Identify which cell holds the provided text, then report its (X, Y) central coordinate. 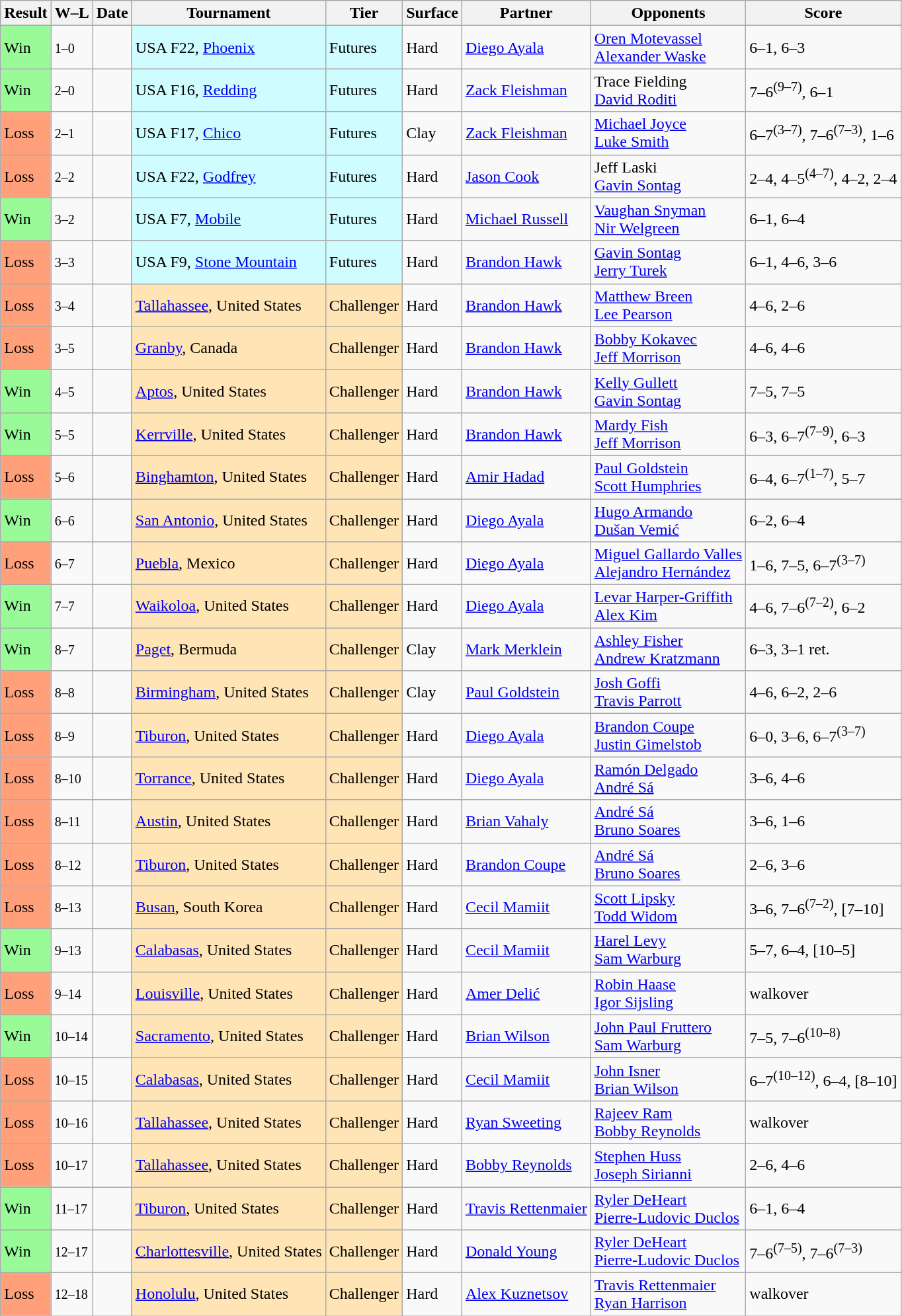
6–7(3–7), 7–6(7–3), 1–6 (823, 134)
Levar Harper-Griffith Alex Kim (668, 607)
USA F22, Phoenix (229, 48)
8–11 (71, 821)
USA F9, Stone Mountain (229, 262)
Tier (364, 13)
6–7(10–12), 6–4, [8–10] (823, 1079)
7–5, 7–5 (823, 391)
Oren Motevassel Alexander Waske (668, 48)
Brandon Coupe Justin Gimelstob (668, 735)
Mark Merklein (526, 649)
9–14 (71, 993)
Binghamton, United States (229, 477)
Michael Russell (526, 219)
3–3 (71, 262)
6–3, 6–7(7–9), 6–3 (823, 434)
Torrance, United States (229, 779)
10–16 (71, 1122)
Aptos, United States (229, 391)
2–6, 3–6 (823, 865)
Opponents (668, 13)
Ramón Delgado André Sá (668, 779)
2–1 (71, 134)
6–0, 3–6, 6–7(3–7) (823, 735)
8–13 (71, 907)
Brandon Coupe (526, 865)
Louisville, United States (229, 993)
Amer Delić (526, 993)
Jason Cook (526, 176)
Result (26, 13)
Brian Wilson (526, 1036)
John Isner Brian Wilson (668, 1079)
Bobby Kokavec Jeff Morrison (668, 348)
Bobby Reynolds (526, 1165)
Ashley Fisher Andrew Kratzmann (668, 649)
10–14 (71, 1036)
6–7 (71, 563)
Tournament (229, 13)
7–7 (71, 607)
Matthew Breen Lee Pearson (668, 305)
W–L (71, 13)
San Antonio, United States (229, 520)
Josh Goffi Travis Parrott (668, 693)
Gavin Sontag Jerry Turek (668, 262)
Harel Levy Sam Warburg (668, 950)
5–6 (71, 477)
10–15 (71, 1079)
2–2 (71, 176)
6–4, 6–7(1–7), 5–7 (823, 477)
Surface (432, 13)
8–9 (71, 735)
USA F16, Redding (229, 90)
Kelly Gullett Gavin Sontag (668, 391)
Miguel Gallardo Valles Alejandro Hernández (668, 563)
6–3, 3–1 ret. (823, 649)
12–17 (71, 1252)
8–10 (71, 779)
Mardy Fish Jeff Morrison (668, 434)
3–6, 7–6(7–2), [7–10] (823, 907)
Stephen Huss Joseph Sirianni (668, 1165)
1–0 (71, 48)
1–6, 7–5, 6–7(3–7) (823, 563)
6–1, 6–3 (823, 48)
Paget, Bermuda (229, 649)
2–0 (71, 90)
6–6 (71, 520)
Date (112, 13)
4–6, 6–2, 2–6 (823, 693)
Alex Kuznetsov (526, 1294)
10–17 (71, 1165)
Brian Vahaly (526, 821)
Vaughan Snyman Nir Welgreen (668, 219)
USA F22, Godfrey (229, 176)
8–8 (71, 693)
Travis Rettenmaier Ryan Harrison (668, 1294)
Sacramento, United States (229, 1036)
8–12 (71, 865)
7–6(9–7), 6–1 (823, 90)
Jeff Laski Gavin Sontag (668, 176)
USA F7, Mobile (229, 219)
Birmingham, United States (229, 693)
Charlottesville, United States (229, 1252)
Waikoloa, United States (229, 607)
12–18 (71, 1294)
Austin, United States (229, 821)
9–13 (71, 950)
Ryan Sweeting (526, 1122)
4–5 (71, 391)
John Paul Fruttero Sam Warburg (668, 1036)
Rajeev Ram Bobby Reynolds (668, 1122)
3–6, 4–6 (823, 779)
Busan, South Korea (229, 907)
USA F17, Chico (229, 134)
Granby, Canada (229, 348)
8–7 (71, 649)
2–6, 4–6 (823, 1165)
11–17 (71, 1208)
Paul Goldstein Scott Humphries (668, 477)
5–7, 6–4, [10–5] (823, 950)
Puebla, Mexico (229, 563)
Travis Rettenmaier (526, 1208)
Kerrville, United States (229, 434)
Partner (526, 13)
Paul Goldstein (526, 693)
Trace Fielding David Roditi (668, 90)
2–4, 4–5(4–7), 4–2, 2–4 (823, 176)
Michael Joyce Luke Smith (668, 134)
4–6, 7–6(7–2), 6–2 (823, 607)
Hugo Armando Dušan Vemić (668, 520)
4–6, 2–6 (823, 305)
Honolulu, United States (229, 1294)
Robin Haase Igor Sijsling (668, 993)
7–6(7–5), 7–6(7–3) (823, 1252)
Amir Hadad (526, 477)
5–5 (71, 434)
4–6, 4–6 (823, 348)
3–5 (71, 348)
6–2, 6–4 (823, 520)
Scott Lipsky Todd Widom (668, 907)
7–5, 7–6(10–8) (823, 1036)
3–4 (71, 305)
3–6, 1–6 (823, 821)
6–1, 4–6, 3–6 (823, 262)
3–2 (71, 219)
Score (823, 13)
Donald Young (526, 1252)
